Find where the given text appears and provide that cell's center as (x, y) coordinate. 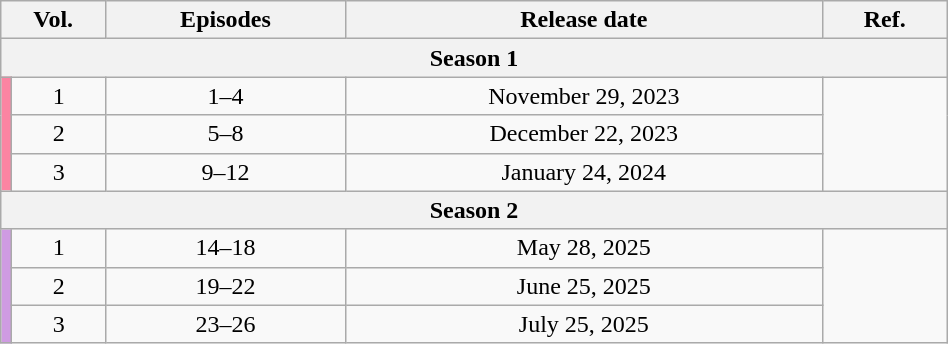
1–4 (226, 96)
May 28, 2025 (584, 248)
9–12 (226, 172)
Ref. (884, 20)
November 29, 2023 (584, 96)
June 25, 2025 (584, 286)
December 22, 2023 (584, 134)
14–18 (226, 248)
19–22 (226, 286)
23–26 (226, 324)
Season 1 (474, 58)
5–8 (226, 134)
Season 2 (474, 210)
July 25, 2025 (584, 324)
Release date (584, 20)
January 24, 2024 (584, 172)
Episodes (226, 20)
Vol. (54, 20)
